Extract the (X, Y) coordinate from the center of the cell holding the provided text.  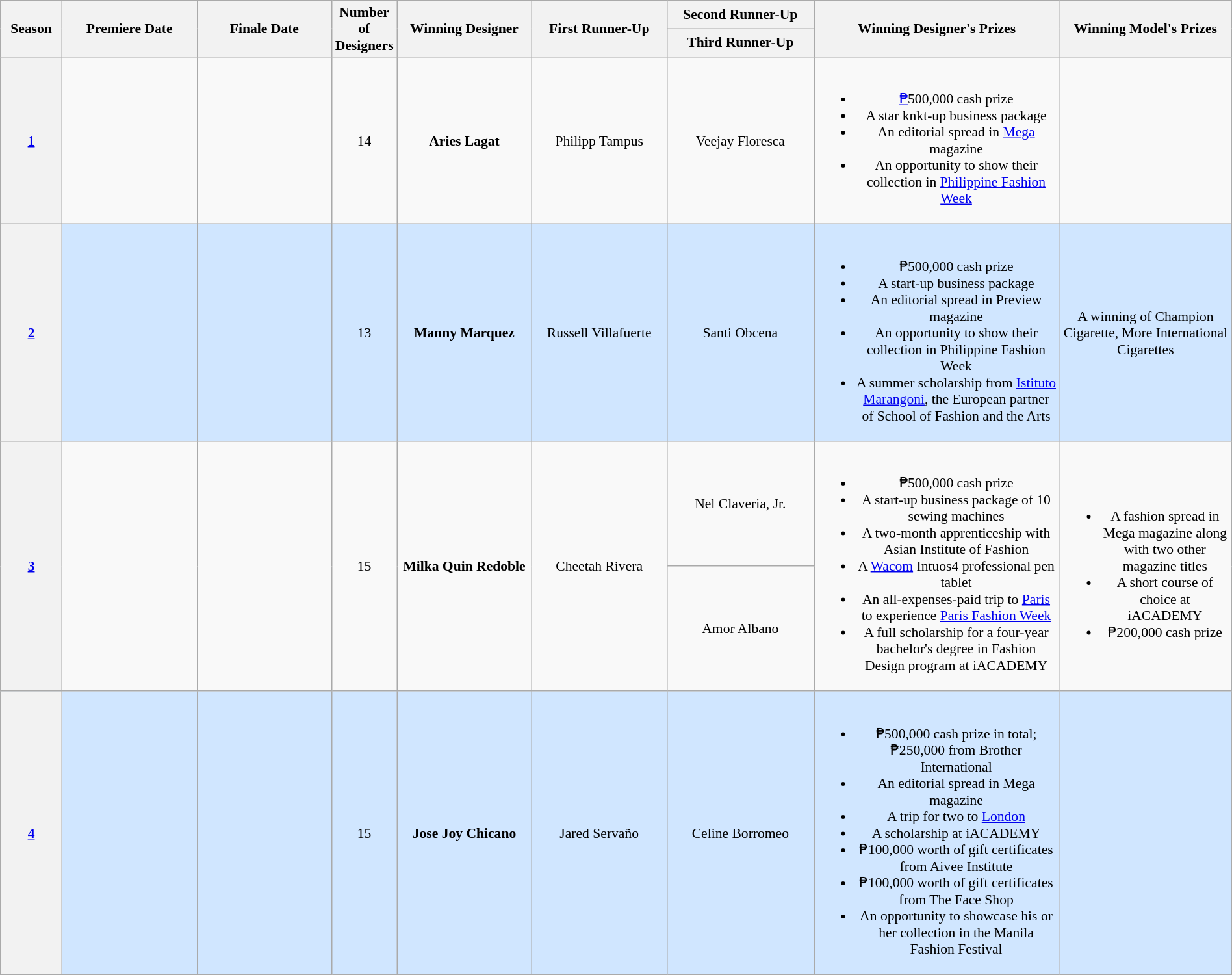
Jose Joy Chicano (465, 833)
Aries Lagat (465, 140)
Amor Albano (741, 629)
Philipp Tampus (599, 140)
Second Runner-Up (741, 14)
14 (365, 140)
1 (31, 140)
Nel Claveria, Jr. (741, 504)
Finale Date (264, 29)
Jared Servaño (599, 833)
Number of Designers (365, 29)
A winning of Champion Cigarette, More International Cigarettes (1145, 333)
3 (31, 567)
Season (31, 29)
Winning Designer's Prizes (937, 29)
A fashion spread in Mega magazine along with two other magazine titlesA short course of choice at iACADEMY₱200,000 cash prize (1145, 567)
Third Runner-Up (741, 43)
Premiere Date (129, 29)
Winning Designer (465, 29)
4 (31, 833)
Manny Marquez (465, 333)
First Runner-Up (599, 29)
Milka Quin Redoble (465, 567)
13 (365, 333)
Veejay Floresca (741, 140)
Santi Obcena (741, 333)
Cheetah Rivera (599, 567)
Russell Villafuerte (599, 333)
2 (31, 333)
Winning Model's Prizes (1145, 29)
Celine Borromeo (741, 833)
